Provide the [x, y] coordinate of the cell's center where the given text is located.  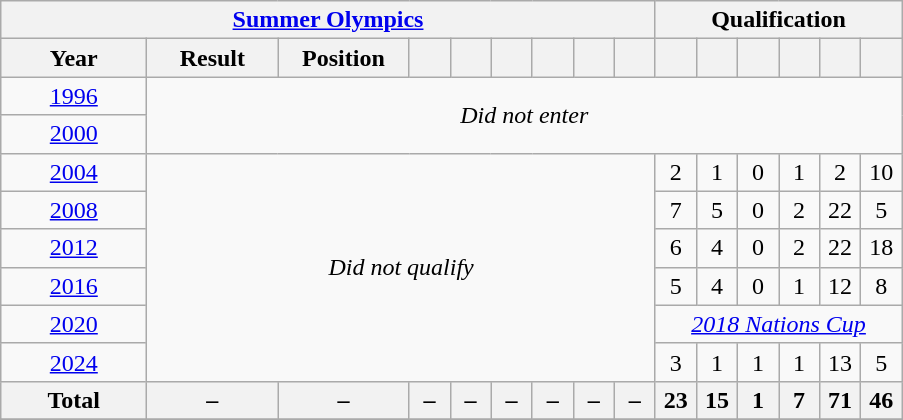
Did not qualify [401, 267]
Result [212, 58]
2016 [74, 286]
2008 [74, 210]
Total [74, 400]
Summer Olympics [328, 20]
Position [344, 58]
2000 [74, 134]
Qualification [778, 20]
2012 [74, 248]
46 [882, 400]
10 [882, 172]
18 [882, 248]
15 [716, 400]
2004 [74, 172]
6 [676, 248]
12 [840, 286]
Did not enter [524, 115]
2024 [74, 362]
71 [840, 400]
1996 [74, 96]
13 [840, 362]
3 [676, 362]
Year [74, 58]
2018 Nations Cup [778, 324]
23 [676, 400]
2020 [74, 324]
8 [882, 286]
